Find where the given text appears and provide that cell's center as [X, Y] coordinate. 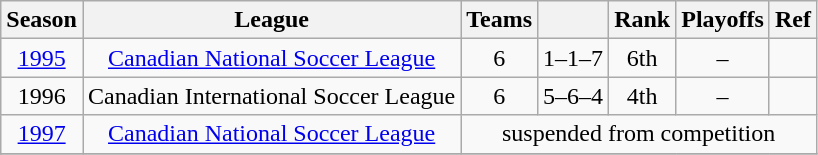
League [271, 20]
6th [642, 58]
Season [42, 20]
Playoffs [723, 20]
Teams [500, 20]
suspended from competition [639, 134]
1995 [42, 58]
5–6–4 [574, 96]
4th [642, 96]
Canadian International Soccer League [271, 96]
1996 [42, 96]
1997 [42, 134]
Ref [792, 20]
1–1–7 [574, 58]
Rank [642, 20]
